Locate the cell with the specified text and output its [x, y] center coordinate. 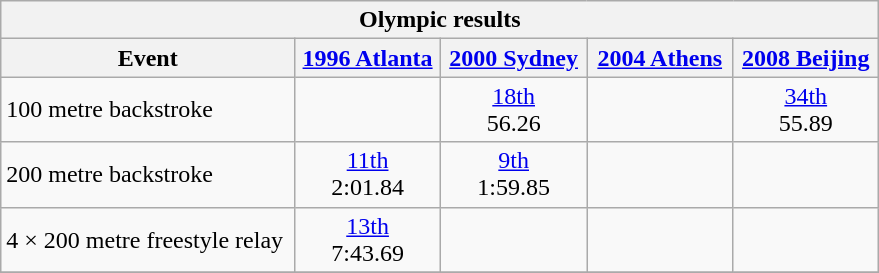
2004 Athens [660, 58]
2000 Sydney [514, 58]
34th55.89 [806, 110]
1996 Atlanta [368, 58]
100 metre backstroke [148, 110]
13th7:43.69 [368, 240]
9th1:59.85 [514, 174]
200 metre backstroke [148, 174]
Olympic results [440, 20]
18th56.26 [514, 110]
11th2:01.84 [368, 174]
4 × 200 metre freestyle relay [148, 240]
2008 Beijing [806, 58]
Event [148, 58]
